Detect which cell encompasses the target text, then output its (X, Y) center coordinate. 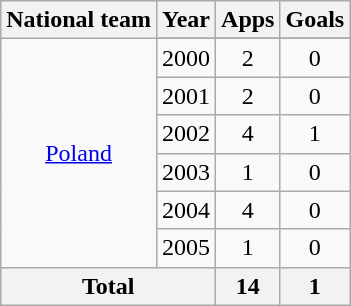
Year (186, 20)
2001 (186, 96)
Apps (248, 20)
National team (79, 20)
14 (248, 286)
2004 (186, 210)
2002 (186, 134)
2005 (186, 248)
Total (108, 286)
2003 (186, 172)
Goals (315, 20)
2000 (186, 58)
Poland (79, 153)
